Find where the given text appears and provide that cell's center as [x, y] coordinate. 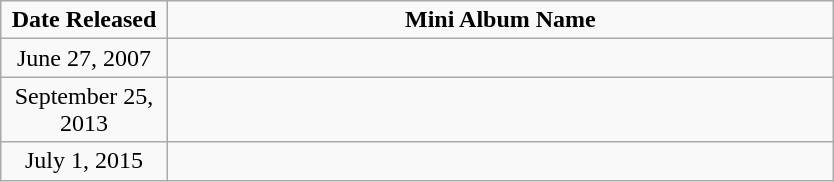
Date Released [84, 20]
June 27, 2007 [84, 58]
September 25, 2013 [84, 110]
July 1, 2015 [84, 161]
Mini Album Name [500, 20]
